Locate the cell with the specified text and output its (X, Y) center coordinate. 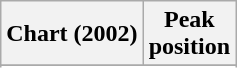
Chart (2002) (72, 34)
Peak position (189, 34)
